Return (x, y) of the center of cell containing provided text 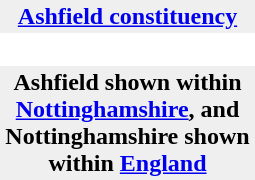
Ashfield constituency (128, 16)
Ashfield shown within Nottinghamshire, and Nottinghamshire shown within England (128, 123)
